Capture the cell that displays the provided text and extract its [x, y] central coordinate. 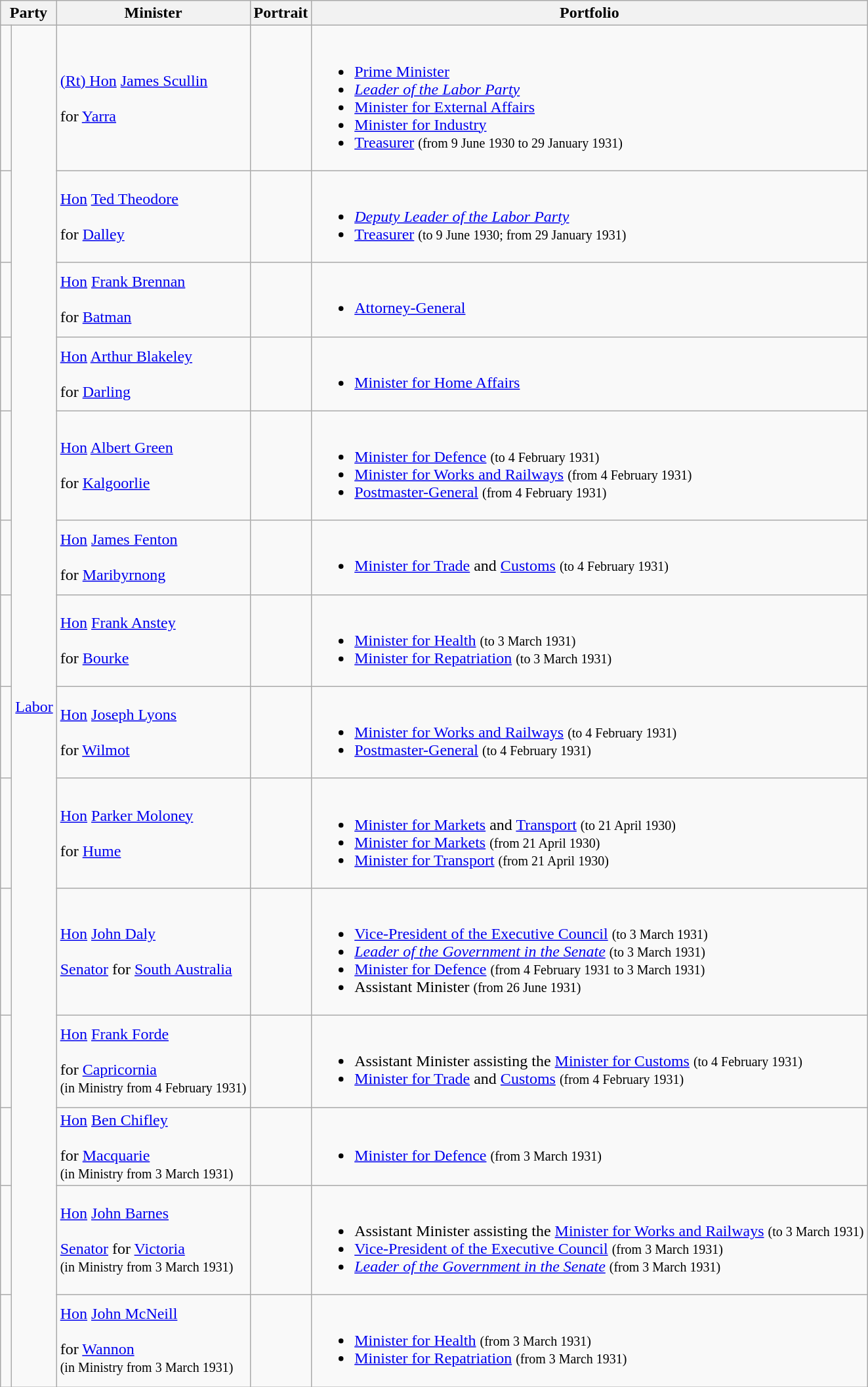
Hon Frank Anstey for Bourke [154, 640]
Minister for Home Affairs [589, 374]
Labor [34, 706]
Hon John Daly Senator for South Australia [154, 951]
Party [29, 13]
Portfolio [589, 13]
Assistant Minister assisting the Minister for Customs (to 4 February 1931)Minister for Trade and Customs (from 4 February 1931) [589, 1061]
Minister for Defence (to 4 February 1931)Minister for Works and Railways (from 4 February 1931)Postmaster-General (from 4 February 1931) [589, 466]
Minister for Works and Railways (to 4 February 1931)Postmaster-General (to 4 February 1931) [589, 732]
Deputy Leader of the Labor PartyTreasurer (to 9 June 1930; from 29 January 1931) [589, 217]
Hon Frank Forde for Capricornia (in Ministry from 4 February 1931) [154, 1061]
Hon John McNeill for Wannon (in Ministry from 3 March 1931) [154, 1341]
Minister for Defence (from 3 March 1931) [589, 1147]
(Rt) Hon James Scullin for Yarra [154, 98]
Minister [154, 13]
Hon Parker Moloney for Hume [154, 833]
Hon Joseph Lyons for Wilmot [154, 732]
Hon Frank Brennan for Batman [154, 299]
Minister for Trade and Customs (to 4 February 1931) [589, 558]
Prime MinisterLeader of the Labor PartyMinister for External AffairsMinister for IndustryTreasurer (from 9 June 1930 to 29 January 1931) [589, 98]
Hon Albert Green for Kalgoorlie [154, 466]
Hon James Fenton for Maribyrnong [154, 558]
Hon Ben Chifley for Macquarie (in Ministry from 3 March 1931) [154, 1147]
Hon Arthur Blakeley for Darling [154, 374]
Hon Ted Theodore for Dalley [154, 217]
Minister for Markets and Transport (to 21 April 1930)Minister for Markets (from 21 April 1930)Minister for Transport (from 21 April 1930) [589, 833]
Attorney-General [589, 299]
Minister for Health (from 3 March 1931)Minister for Repatriation (from 3 March 1931) [589, 1341]
Hon John Barnes Senator for Victoria (in Ministry from 3 March 1931) [154, 1240]
Portrait [281, 13]
Minister for Health (to 3 March 1931)Minister for Repatriation (to 3 March 1931) [589, 640]
